Locate the cell with the specified text and output its [X, Y] center coordinate. 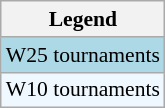
W10 tournaments [83, 90]
W25 tournaments [83, 55]
Legend [83, 19]
